Scan for the cell matching the given text and deliver its [x, y] coordinate at center. 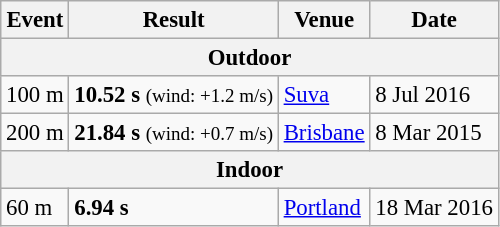
Date [434, 20]
Indoor [250, 170]
8 Mar 2015 [434, 133]
Result [174, 20]
Outdoor [250, 58]
Portland [324, 208]
Suva [324, 95]
Event [35, 20]
Brisbane [324, 133]
6.94 s [174, 208]
200 m [35, 133]
60 m [35, 208]
10.52 s (wind: +1.2 m/s) [174, 95]
21.84 s (wind: +0.7 m/s) [174, 133]
18 Mar 2016 [434, 208]
100 m [35, 95]
Venue [324, 20]
8 Jul 2016 [434, 95]
